For the text-containing cell, return its midpoint in [x, y] coordinate format. 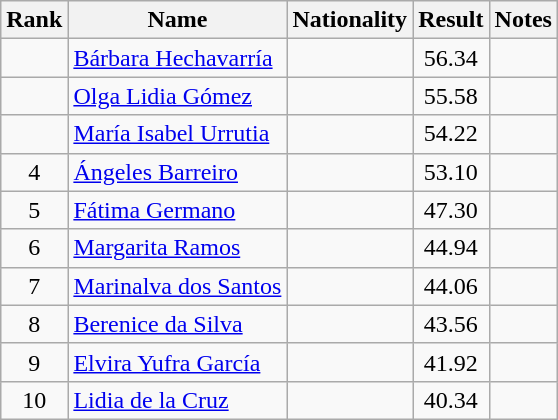
Lidia de la Cruz [178, 400]
53.10 [451, 172]
Elvira Yufra García [178, 362]
Bárbara Hechavarría [178, 58]
43.56 [451, 324]
56.34 [451, 58]
Fátima Germano [178, 210]
Nationality [350, 20]
Berenice da Silva [178, 324]
Margarita Ramos [178, 248]
44.06 [451, 286]
Notes [523, 20]
6 [34, 248]
María Isabel Urrutia [178, 134]
47.30 [451, 210]
7 [34, 286]
8 [34, 324]
54.22 [451, 134]
4 [34, 172]
Ángeles Barreiro [178, 172]
40.34 [451, 400]
55.58 [451, 96]
9 [34, 362]
Olga Lidia Gómez [178, 96]
Marinalva dos Santos [178, 286]
5 [34, 210]
Rank [34, 20]
Result [451, 20]
10 [34, 400]
44.94 [451, 248]
Name [178, 20]
41.92 [451, 362]
